Pinpoint the cell where the given text exists, returning its [x, y] midpoint coordinate. 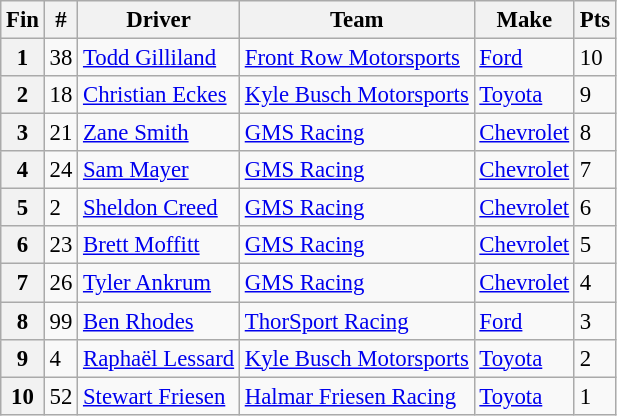
38 [60, 58]
23 [60, 245]
Team [356, 20]
Driver [159, 20]
ThorSport Racing [356, 321]
Halmar Friesen Racing [356, 396]
99 [60, 321]
Zane Smith [159, 133]
Tyler Ankrum [159, 283]
18 [60, 95]
26 [60, 283]
21 [60, 133]
Christian Eckes [159, 95]
Raphaël Lessard [159, 358]
Todd Gilliland [159, 58]
Pts [594, 20]
Front Row Motorsports [356, 58]
52 [60, 396]
24 [60, 170]
Sheldon Creed [159, 208]
Stewart Friesen [159, 396]
Fin [23, 20]
Make [524, 20]
# [60, 20]
Sam Mayer [159, 170]
Brett Moffitt [159, 245]
Ben Rhodes [159, 321]
